Locate the cell with the specified text and output its [x, y] center coordinate. 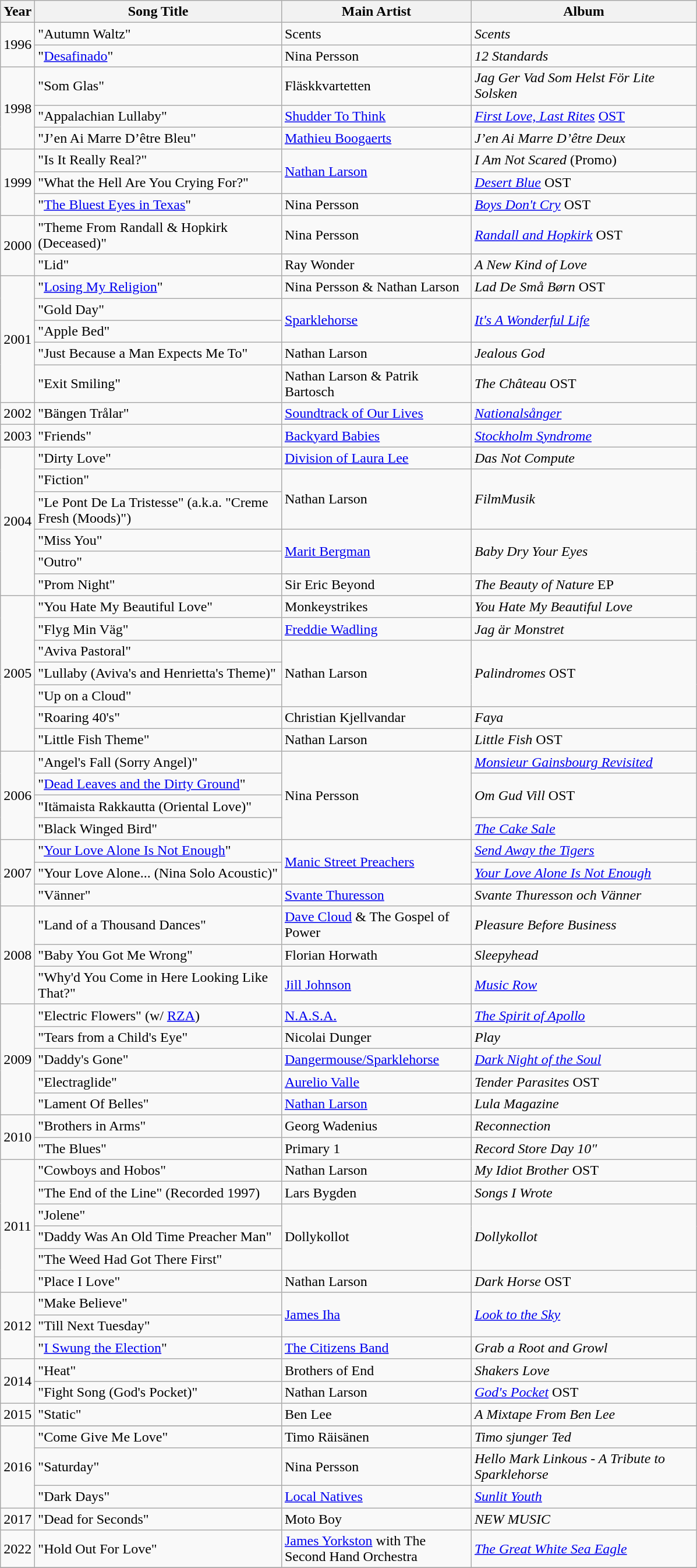
2014 [17, 1381]
"Lid" [158, 265]
1996 [17, 45]
"The Blues" [158, 1148]
2008 [17, 955]
Your Love Alone Is Not Enough [583, 873]
First Love, Last Rites OST [583, 116]
"Le Pont De La Tristesse" (a.k.a. "Creme Fresh (Moods)") [158, 510]
"Static" [158, 1414]
Jealous God [583, 354]
2001 [17, 339]
I Am Not Scared (Promo) [583, 160]
Tender Parasites OST [583, 1082]
Record Store Day 10" [583, 1148]
Das Not Compute [583, 458]
"Place I Love" [158, 1281]
"Bängen Trålar" [158, 414]
"Just Because a Man Expects Me To" [158, 354]
Freddie Wadling [376, 629]
Sparklehorse [376, 320]
2003 [17, 436]
Timo sjunger Ted [583, 1436]
Year [17, 12]
James Yorkston with The Second Hand Orchestra [376, 1549]
Pleasure Before Business [583, 925]
Fläskkvartetten [376, 86]
Local Natives [376, 1497]
Jag Ger Vad Som Helst För Lite Solsken [583, 86]
"Som Glas" [158, 86]
Nationalsånger [583, 414]
"Desafinado" [158, 56]
"Aviva Pastoral" [158, 651]
"Dead for Seconds" [158, 1519]
Faya [583, 718]
Sunlit Youth [583, 1497]
A Mixtape From Ben Lee [583, 1414]
You Hate My Beautiful Love [583, 607]
Song Title [158, 12]
"Autumn Waltz" [158, 34]
"Heat" [158, 1370]
"Why'd You Come in Here Looking Like That?" [158, 985]
"Losing My Religion" [158, 287]
Look to the Sky [583, 1315]
Timo Räisänen [376, 1436]
The Beauty of Nature EP [583, 584]
"Saturday" [158, 1467]
"You Hate My Beautiful Love" [158, 607]
"Gold Day" [158, 309]
"The Bluest Eyes in Texas" [158, 205]
J’en Ai Marre D’être Deux [583, 138]
"Exit Smiling" [158, 383]
Send Away the Tigers [583, 851]
2007 [17, 873]
Monsieur Gainsbourg Revisited [583, 762]
2022 [17, 1549]
"Apple Bed" [158, 332]
Backyard Babies [376, 436]
"J’en Ai Marre D’être Bleu" [158, 138]
Nathan Larson & Patrik Bartosch [376, 383]
Baby Dry Your Eyes [583, 551]
Shudder To Think [376, 116]
Main Artist [376, 12]
"Daddy's Gone" [158, 1059]
2006 [17, 795]
Svante Thuresson [376, 895]
"Little Fish Theme" [158, 740]
2002 [17, 414]
Dave Cloud & The Gospel of Power [376, 925]
"Dirty Love" [158, 458]
Lars Bygden [376, 1193]
Soundtrack of Our Lives [376, 414]
The Spirit of Apollo [583, 1015]
"What the Hell Are You Crying For?" [158, 182]
FilmMusik [583, 499]
Grab a Root and Growl [583, 1348]
Manic Street Preachers [376, 862]
"Lullaby (Aviva's and Henrietta's Theme)" [158, 673]
Lad De Små Børn OST [583, 287]
Little Fish OST [583, 740]
Division of Laura Lee [376, 458]
Jill Johnson [376, 985]
"Dark Days" [158, 1497]
1999 [17, 182]
Hello Mark Linkous - A Tribute to Sparklehorse [583, 1467]
Ray Wonder [376, 265]
The Cake Sale [583, 829]
"Come Give Me Love" [158, 1436]
Palindromes OST [583, 673]
2005 [17, 673]
2015 [17, 1414]
Christian Kjellvandar [376, 718]
N.A.S.A. [376, 1015]
Brothers of End [376, 1370]
"Brothers in Arms" [158, 1126]
"Theme From Randall & Hopkirk (Deceased)" [158, 234]
The Château OST [583, 383]
"Land of a Thousand Dances" [158, 925]
"Jolene" [158, 1215]
The Citizens Band [376, 1348]
"Is It Really Real?" [158, 160]
"Angel's Fall (Sorry Angel)" [158, 762]
12 Standards [583, 56]
2016 [17, 1466]
"Up on a Cloud" [158, 695]
1998 [17, 108]
2012 [17, 1326]
"Vänner" [158, 895]
"Fight Song (God's Pocket)" [158, 1392]
"Till Next Tuesday" [158, 1326]
My Idiot Brother OST [583, 1171]
It's A Wonderful Life [583, 320]
Reconnection [583, 1126]
"The Weed Had Got There First" [158, 1259]
Randall and Hopkirk OST [583, 234]
Om Gud Vill OST [583, 795]
"Lament Of Belles" [158, 1104]
Play [583, 1037]
Moto Boy [376, 1519]
"Dead Leaves and the Dirty Ground" [158, 784]
"Friends" [158, 436]
"Daddy Was An Old Time Preacher Man" [158, 1237]
Jag är Monstret [583, 629]
"Fiction" [158, 480]
Georg Wadenius [376, 1126]
"Prom Night" [158, 584]
"Outro" [158, 562]
Boys Don't Cry OST [583, 205]
"Flyg Min Väg" [158, 629]
"Tears from a Child's Eye" [158, 1037]
"Your Love Alone... (Nina Solo Acoustic)" [158, 873]
Stockholm Syndrome [583, 436]
Album [583, 12]
Mathieu Boogaerts [376, 138]
"Electric Flowers" (w/ RZA) [158, 1015]
"Electraglide" [158, 1082]
Monkeystrikes [376, 607]
Lula Magazine [583, 1104]
Nicolai Dunger [376, 1037]
Aurelio Valle [376, 1082]
Primary 1 [376, 1148]
"Cowboys and Hobos" [158, 1171]
The Great White Sea Eagle [583, 1549]
2011 [17, 1226]
"Your Love Alone Is Not Enough" [158, 851]
Nina Persson & Nathan Larson [376, 287]
Dangermouse/Sparklehorse [376, 1059]
2009 [17, 1059]
2000 [17, 246]
A New Kind of Love [583, 265]
Dark Night of the Soul [583, 1059]
Marit Bergman [376, 551]
Desert Blue OST [583, 182]
"Miss You" [158, 540]
"Make Believe" [158, 1303]
Sleepyhead [583, 955]
"I Swung the Election" [158, 1348]
"Appalachian Lullaby" [158, 116]
"Itämaista Rakkautta (Oriental Love)" [158, 806]
2010 [17, 1137]
Dark Horse OST [583, 1281]
"Baby You Got Me Wrong" [158, 955]
Songs I Wrote [583, 1193]
God's Pocket OST [583, 1392]
"Hold Out For Love" [158, 1549]
Svante Thuresson och Vänner [583, 895]
Florian Horwath [376, 955]
"The End of the Line" (Recorded 1997) [158, 1193]
2017 [17, 1519]
"Black Winged Bird" [158, 829]
NEW MUSIC [583, 1519]
James Iha [376, 1315]
"Roaring 40's" [158, 718]
Ben Lee [376, 1414]
Music Row [583, 985]
Sir Eric Beyond [376, 584]
2004 [17, 521]
Shakers Love [583, 1370]
